Extract the [X, Y] coordinate from the center of the cell holding the provided text.  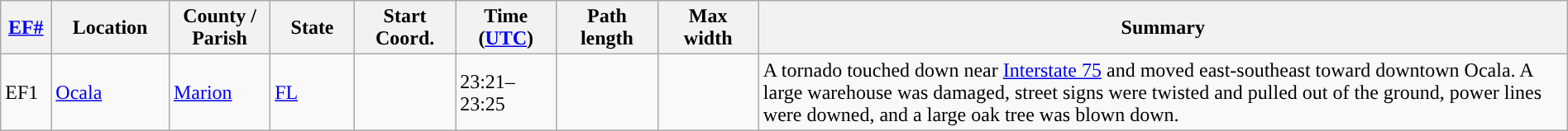
Marion [219, 92]
Summary [1163, 28]
EF# [26, 28]
State [313, 28]
Time (UTC) [506, 28]
FL [313, 92]
Start Coord. [404, 28]
EF1 [26, 92]
23:21–23:25 [506, 92]
Path length [607, 28]
Location [111, 28]
Max width [708, 28]
County / Parish [219, 28]
Ocala [111, 92]
